For the text-containing cell, return its midpoint in [X, Y] coordinate format. 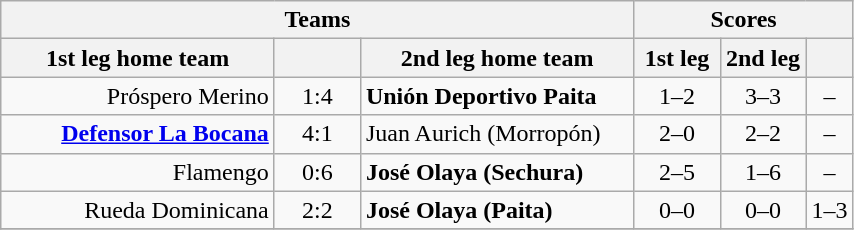
3–3 [763, 96]
4:1 [317, 134]
Scores [744, 20]
2–0 [677, 134]
1st leg home team [138, 58]
Rueda Dominicana [138, 210]
Unión Deportivo Paita [497, 96]
1–2 [677, 96]
2–5 [677, 172]
1–3 [830, 210]
1–6 [763, 172]
Juan Aurich (Morropón) [497, 134]
1:4 [317, 96]
2nd leg [763, 58]
2:2 [317, 210]
2nd leg home team [497, 58]
Teams [318, 20]
José Olaya (Paita) [497, 210]
2–2 [763, 134]
Flamengo [138, 172]
Defensor La Bocana [138, 134]
José Olaya (Sechura) [497, 172]
0:6 [317, 172]
Próspero Merino [138, 96]
1st leg [677, 58]
